Return the [X, Y] coordinate for the center point of the cell that contains the specified text.  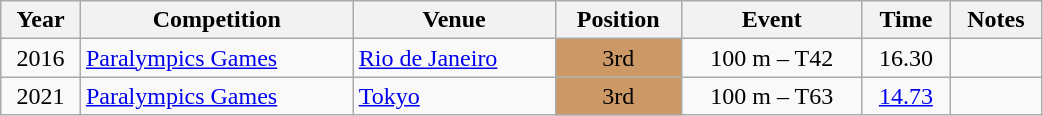
14.73 [906, 96]
100 m – T42 [772, 58]
Position [618, 20]
Notes [996, 20]
100 m – T63 [772, 96]
Competition [216, 20]
2021 [41, 96]
Event [772, 20]
2016 [41, 58]
Year [41, 20]
Time [906, 20]
Tokyo [454, 96]
Rio de Janeiro [454, 58]
16.30 [906, 58]
Venue [454, 20]
